Pinpoint the cell where the given text exists, returning its [X, Y] midpoint coordinate. 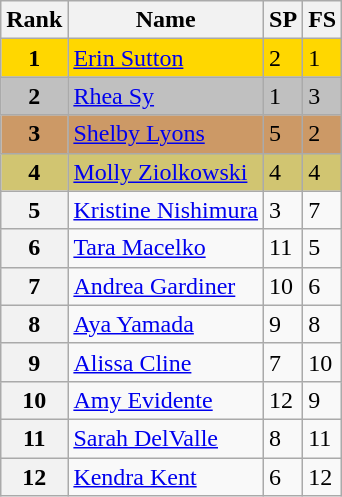
Kendra Kent [166, 477]
Alissa Cline [166, 362]
Sarah DelValle [166, 438]
Tara Macelko [166, 248]
SP [284, 20]
Shelby Lyons [166, 134]
Rank [34, 20]
Kristine Nishimura [166, 210]
Molly Ziolkowski [166, 172]
Aya Yamada [166, 324]
Amy Evidente [166, 400]
Andrea Gardiner [166, 286]
FS [322, 20]
Name [166, 20]
Erin Sutton [166, 58]
Rhea Sy [166, 96]
